Output the [X, Y] coordinate of the center of the cell containing the given text.  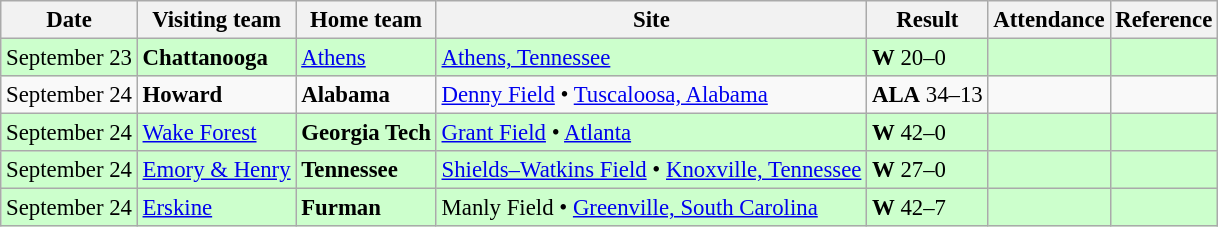
Result [928, 20]
Date [69, 20]
W 42–0 [928, 133]
Tennessee [366, 170]
Reference [1164, 20]
W 27–0 [928, 170]
Georgia Tech [366, 133]
W 42–7 [928, 208]
Denny Field • Tuscaloosa, Alabama [651, 95]
Home team [366, 20]
Howard [216, 95]
Manly Field • Greenville, South Carolina [651, 208]
Emory & Henry [216, 170]
Chattanooga [216, 58]
Athens, Tennessee [651, 58]
Athens [366, 58]
Visiting team [216, 20]
W 20–0 [928, 58]
September 23 [69, 58]
Site [651, 20]
Erskine [216, 208]
Furman [366, 208]
Alabama [366, 95]
Attendance [1049, 20]
ALA 34–13 [928, 95]
Grant Field • Atlanta [651, 133]
Wake Forest [216, 133]
Shields–Watkins Field • Knoxville, Tennessee [651, 170]
